For the text-containing cell, return its midpoint in [x, y] coordinate format. 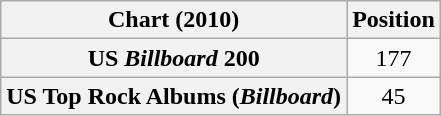
Position [394, 20]
US Top Rock Albums (Billboard) [174, 96]
Chart (2010) [174, 20]
US Billboard 200 [174, 58]
177 [394, 58]
45 [394, 96]
